Return the (X, Y) coordinate for the center point of the cell that contains the specified text.  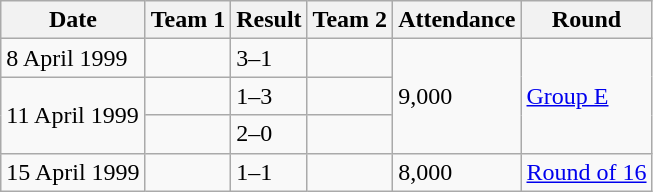
Attendance (457, 20)
8,000 (457, 172)
Group E (586, 96)
2–0 (269, 134)
Team 2 (350, 20)
3–1 (269, 58)
15 April 1999 (73, 172)
9,000 (457, 96)
8 April 1999 (73, 58)
Result (269, 20)
Date (73, 20)
Round (586, 20)
Round of 16 (586, 172)
Team 1 (188, 20)
1–3 (269, 96)
11 April 1999 (73, 115)
1–1 (269, 172)
